Return the [X, Y] coordinate for the center point of the cell that contains the specified text.  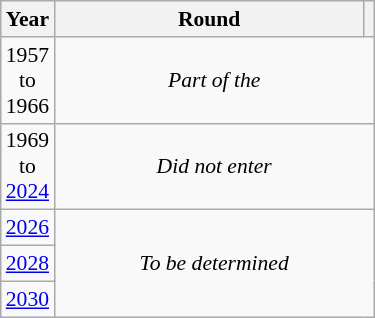
1969to2024 [28, 166]
Round [209, 19]
Year [28, 19]
1957to1966 [28, 80]
2028 [28, 264]
Part of the [214, 80]
2030 [28, 299]
To be determined [214, 264]
Did not enter [214, 166]
2026 [28, 228]
